Output the (x, y) coordinate of the center of the cell containing the given text.  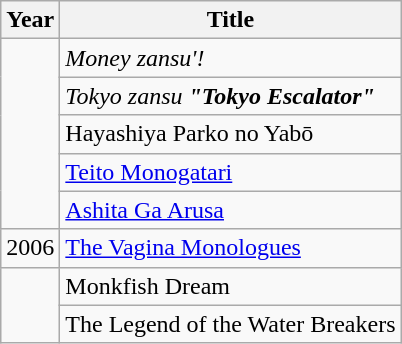
Tokyo zansu "Tokyo Escalator" (230, 96)
Ashita Ga Arusa (230, 210)
2006 (30, 248)
Money zansu'! (230, 58)
Teito Monogatari (230, 172)
Year (30, 20)
Monkfish Dream (230, 286)
The Vagina Monologues (230, 248)
Hayashiya Parko no Yabō (230, 134)
The Legend of the Water Breakers (230, 324)
Title (230, 20)
